For the text-containing cell, return its midpoint in [X, Y] coordinate format. 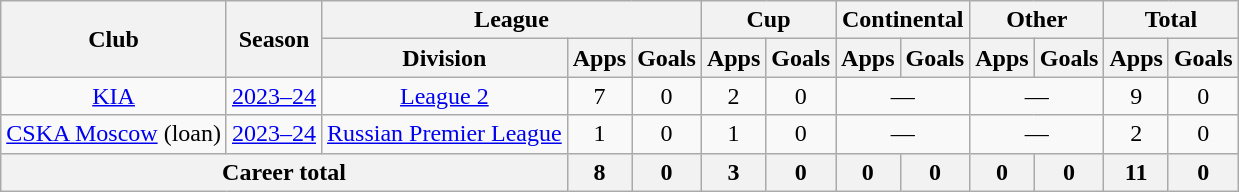
League 2 [445, 96]
11 [1136, 172]
KIA [114, 96]
Continental [903, 20]
9 [1136, 96]
8 [599, 172]
Russian Premier League [445, 134]
Division [445, 58]
Career total [284, 172]
Other [1037, 20]
Total [1171, 20]
7 [599, 96]
CSKA Moscow (loan) [114, 134]
3 [733, 172]
Season [274, 39]
Cup [768, 20]
League [512, 20]
Club [114, 39]
